Provide the (x, y) coordinate of the cell's center where the given text is located.  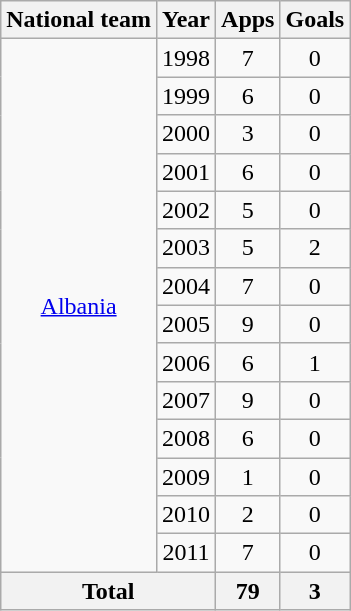
2002 (186, 210)
2007 (186, 400)
2010 (186, 515)
National team (79, 20)
2004 (186, 286)
2005 (186, 324)
Total (108, 591)
1999 (186, 96)
Apps (248, 20)
Year (186, 20)
1998 (186, 58)
2006 (186, 362)
2011 (186, 553)
79 (248, 591)
2001 (186, 172)
2009 (186, 477)
Goals (315, 20)
2003 (186, 248)
2008 (186, 438)
2000 (186, 134)
Albania (79, 306)
